Return the [x, y] coordinate for the center point of the cell that contains the specified text.  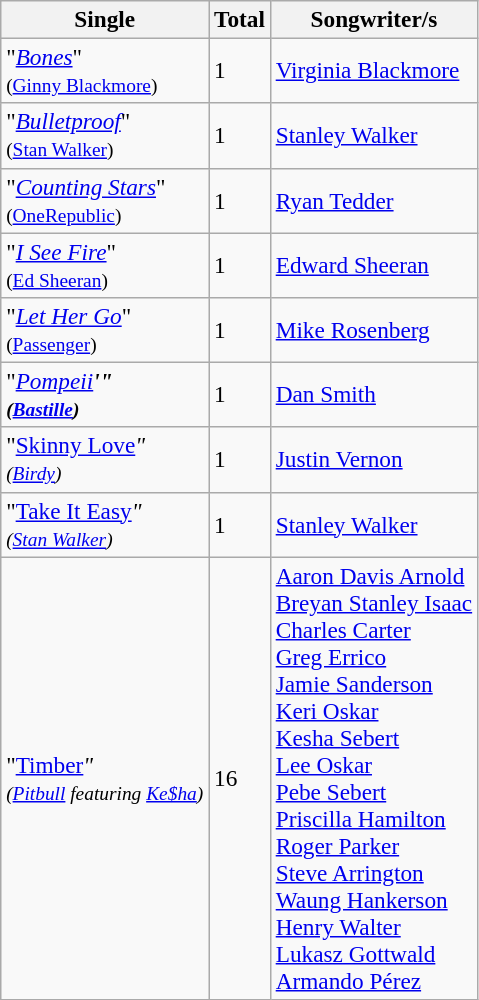
Justin Vernon [374, 460]
Mike Rosenberg [374, 330]
16 [240, 778]
Dan Smith [374, 394]
Virginia Blackmore [374, 70]
Edward Sheeran [374, 264]
Ryan Tedder [374, 200]
"Bones"(Ginny Blackmore) [105, 70]
"Counting Stars"(OneRepublic) [105, 200]
"I See Fire"(Ed Sheeran) [105, 264]
Single [105, 19]
"Let Her Go"(Passenger) [105, 330]
Songwriter/s [374, 19]
"Timber"(Pitbull featuring Ke$ha) [105, 778]
"Bulletproof"(Stan Walker) [105, 136]
Total [240, 19]
"Skinny Love"(Birdy) [105, 460]
"Take It Easy"(Stan Walker) [105, 524]
"Pompeii'"(Bastille) [105, 394]
